Locate the cell with the specified text and output its [x, y] center coordinate. 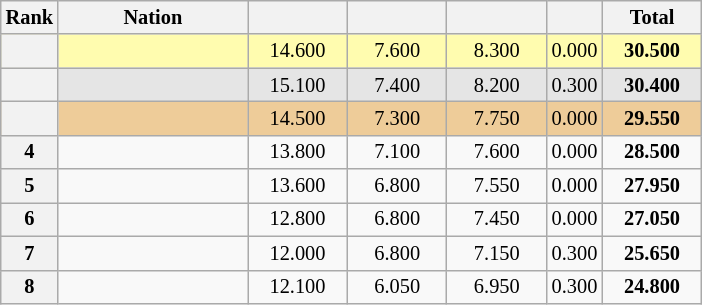
Nation [153, 17]
14.500 [298, 118]
5 [30, 186]
30.500 [652, 51]
12.100 [298, 287]
14.600 [298, 51]
12.000 [298, 253]
6.050 [397, 287]
29.550 [652, 118]
25.650 [652, 253]
7.300 [397, 118]
7.750 [497, 118]
13.800 [298, 152]
7.150 [497, 253]
27.050 [652, 219]
8 [30, 287]
24.800 [652, 287]
28.500 [652, 152]
8.300 [497, 51]
15.100 [298, 85]
7 [30, 253]
7.450 [497, 219]
Rank [30, 17]
6 [30, 219]
13.600 [298, 186]
12.800 [298, 219]
Total [652, 17]
27.950 [652, 186]
7.100 [397, 152]
7.550 [497, 186]
8.200 [497, 85]
30.400 [652, 85]
7.400 [397, 85]
4 [30, 152]
6.950 [497, 287]
